Detect which cell encompasses the target text, then output its (x, y) center coordinate. 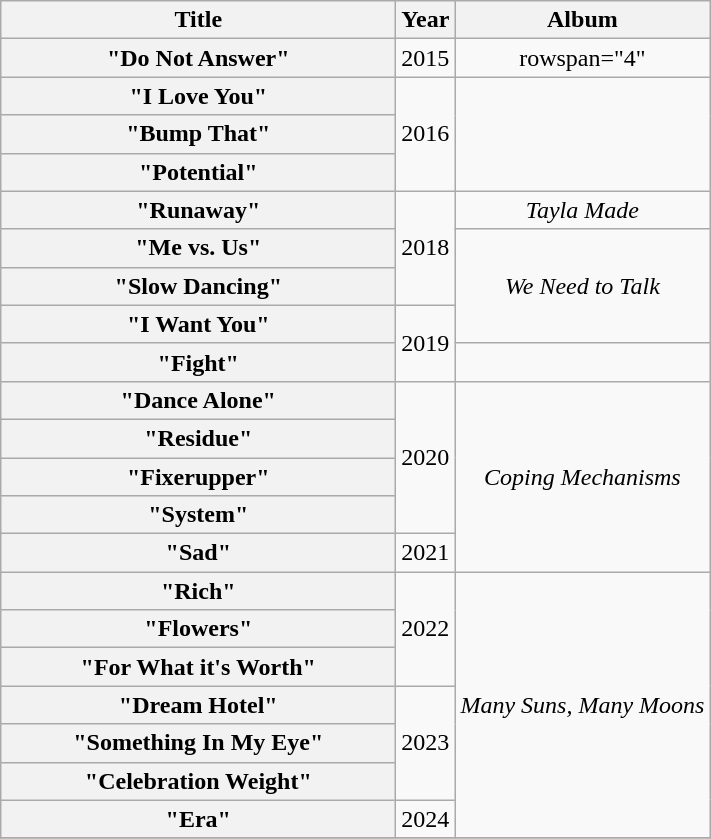
"Era" (198, 819)
"Something In My Eye" (198, 743)
"Sad" (198, 553)
2016 (426, 134)
"Dance Alone" (198, 400)
"Celebration Weight" (198, 781)
"System" (198, 515)
"Runaway" (198, 210)
2024 (426, 819)
2015 (426, 58)
"Slow Dancing" (198, 286)
"Residue" (198, 438)
rowspan="4" (582, 58)
"Fixerupper" (198, 477)
"Fight" (198, 362)
Coping Mechanisms (582, 476)
"Me vs. Us" (198, 248)
Tayla Made (582, 210)
Many Suns, Many Moons (582, 705)
"I Want You" (198, 324)
2020 (426, 457)
"Bump That" (198, 134)
2022 (426, 629)
"I Love You" (198, 96)
"Flowers" (198, 629)
Year (426, 20)
We Need to Talk (582, 286)
2019 (426, 343)
"Dream Hotel" (198, 705)
2021 (426, 553)
"For What it's Worth" (198, 667)
Album (582, 20)
2018 (426, 248)
Title (198, 20)
"Do Not Answer" (198, 58)
2023 (426, 743)
"Potential" (198, 172)
"Rich" (198, 591)
